For the text-containing cell, return its midpoint in [X, Y] coordinate format. 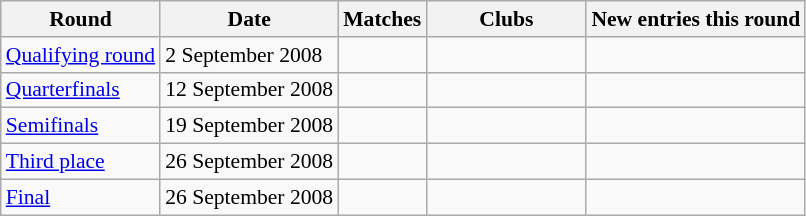
Qualifying round [80, 55]
Semifinals [80, 126]
New entries this round [696, 19]
Matches [382, 19]
Quarterfinals [80, 90]
2 September 2008 [249, 55]
19 September 2008 [249, 126]
12 September 2008 [249, 90]
Clubs [506, 19]
Third place [80, 162]
Final [80, 197]
Date [249, 19]
Round [80, 19]
